Pinpoint the cell where the given text exists, returning its [x, y] midpoint coordinate. 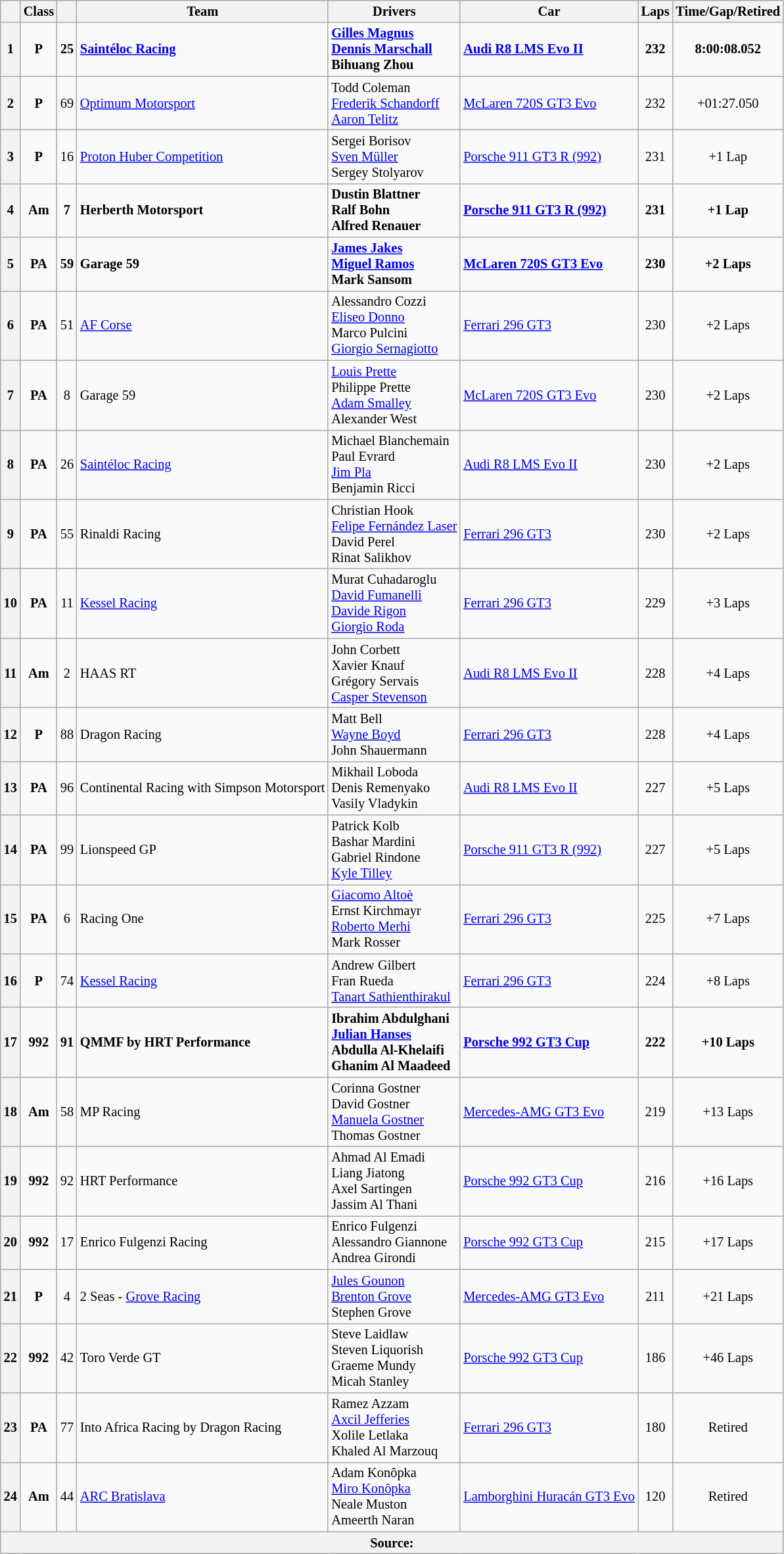
20 [11, 1242]
Mikhail Loboda Denis Remenyako Vasily Vladykin [394, 788]
Car [549, 11]
ARC Bratislava [202, 1497]
Dustin Blattner Ralf Bohn Alfred Renauer [394, 210]
26 [67, 465]
Lionspeed GP [202, 850]
Murat Cuhadaroglu David Fumanelli Davide Rigon Giorgio Roda [394, 603]
MP Racing [202, 1112]
77 [67, 1427]
23 [11, 1427]
15 [11, 919]
Drivers [394, 11]
5 [11, 264]
120 [656, 1497]
Alessandro Cozzi Eliseo Donno Marco Pulcini Giorgio Sernagiotto [394, 325]
Lamborghini Huracán GT3 Evo [549, 1497]
58 [67, 1112]
18 [11, 1112]
186 [656, 1358]
+21 Laps [728, 1296]
69 [67, 103]
Continental Racing with Simpson Motorsport [202, 788]
+01:27.050 [728, 103]
+13 Laps [728, 1112]
+46 Laps [728, 1358]
Todd Coleman Frederik Schandorff Aaron Telitz [394, 103]
13 [11, 788]
James Jakes Miguel Ramos Mark Sansom [394, 264]
44 [67, 1497]
24 [11, 1497]
Gilles Magnus Dennis Marschall Bihuang Zhou [394, 49]
+10 Laps [728, 1042]
+8 Laps [728, 981]
Racing One [202, 919]
Louis Prette Philippe Prette Adam Smalley Alexander West [394, 395]
211 [656, 1296]
Steve Laidlaw Steven Liquorish Graeme Mundy Micah Stanley [394, 1358]
42 [67, 1358]
14 [11, 850]
Michael Blanchemain Paul Evrard Jim Pla Benjamin Ricci [394, 465]
AF Corse [202, 325]
Matt Bell Wayne Boyd John Shauermann [394, 734]
216 [656, 1181]
Sergei Borisov Sven Müller Sergey Stolyarov [394, 156]
Giacomo Altoè Ernst Kirchmayr Roberto Merhi Mark Rosser [394, 919]
21 [11, 1296]
88 [67, 734]
12 [11, 734]
Into Africa Racing by Dragon Racing [202, 1427]
25 [67, 49]
224 [656, 981]
Ramez Azzam Axcil Jefferies Xolile Letlaka Khaled Al Marzouq [394, 1427]
+17 Laps [728, 1242]
74 [67, 981]
Source: [392, 1543]
+16 Laps [728, 1181]
2 Seas - Grove Racing [202, 1296]
John Corbett Xavier Knauf Grégory Servais Casper Stevenson [394, 673]
Optimum Motorsport [202, 103]
Proton Huber Competition [202, 156]
HAAS RT [202, 673]
51 [67, 325]
59 [67, 264]
92 [67, 1181]
HRT Performance [202, 1181]
Enrico Fulgenzi Alessandro Giannone Andrea Girondi [394, 1242]
Rinaldi Racing [202, 534]
180 [656, 1427]
9 [11, 534]
8:00:08.052 [728, 49]
1 [11, 49]
225 [656, 919]
Time/Gap/Retired [728, 11]
Dragon Racing [202, 734]
Andrew Gilbert Fran Rueda Tanart Sathienthirakul [394, 981]
+3 Laps [728, 603]
10 [11, 603]
Christian Hook Felipe Fernández Laser David Perel Rinat Salikhov [394, 534]
Ibrahim Abdulghani Julian Hanses Abdulla Al-Khelaifi Ghanim Al Maadeed [394, 1042]
+7 Laps [728, 919]
Jules Gounon Brenton Grove Stephen Grove [394, 1296]
215 [656, 1242]
Adam Konôpka Miro Konôpka Neale Muston Ameerth Naran [394, 1497]
99 [67, 850]
222 [656, 1042]
Toro Verde GT [202, 1358]
96 [67, 788]
Corinna Gostner David Gostner Manuela Gostner Thomas Gostner [394, 1112]
Enrico Fulgenzi Racing [202, 1242]
Patrick Kolb Bashar Mardini Gabriel Rindone Kyle Tilley [394, 850]
Class [39, 11]
229 [656, 603]
Ahmad Al Emadi Liang Jiatong Axel Sartingen Jassim Al Thani [394, 1181]
Herberth Motorsport [202, 210]
219 [656, 1112]
55 [67, 534]
19 [11, 1181]
QMMF by HRT Performance [202, 1042]
3 [11, 156]
Laps [656, 11]
22 [11, 1358]
Team [202, 11]
91 [67, 1042]
